Search for the cell housing the specified text and yield its [x, y] center coordinate. 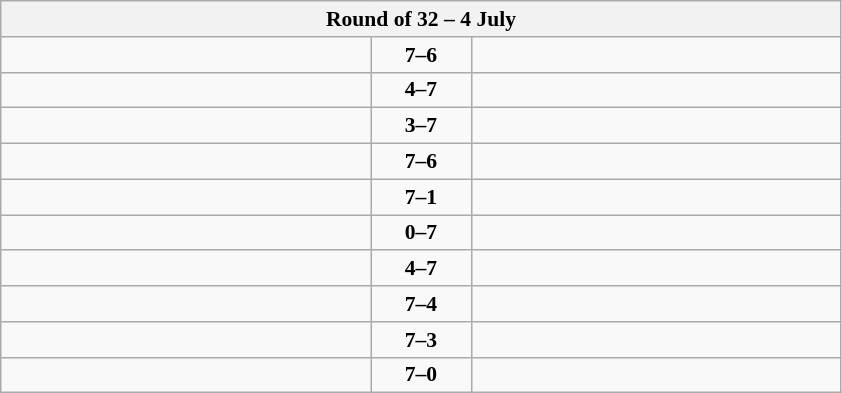
0–7 [421, 233]
7–0 [421, 375]
7–1 [421, 197]
Round of 32 – 4 July [421, 19]
3–7 [421, 126]
7–4 [421, 304]
7–3 [421, 340]
